Return the [x, y] coordinate for the center point of the cell that contains the specified text.  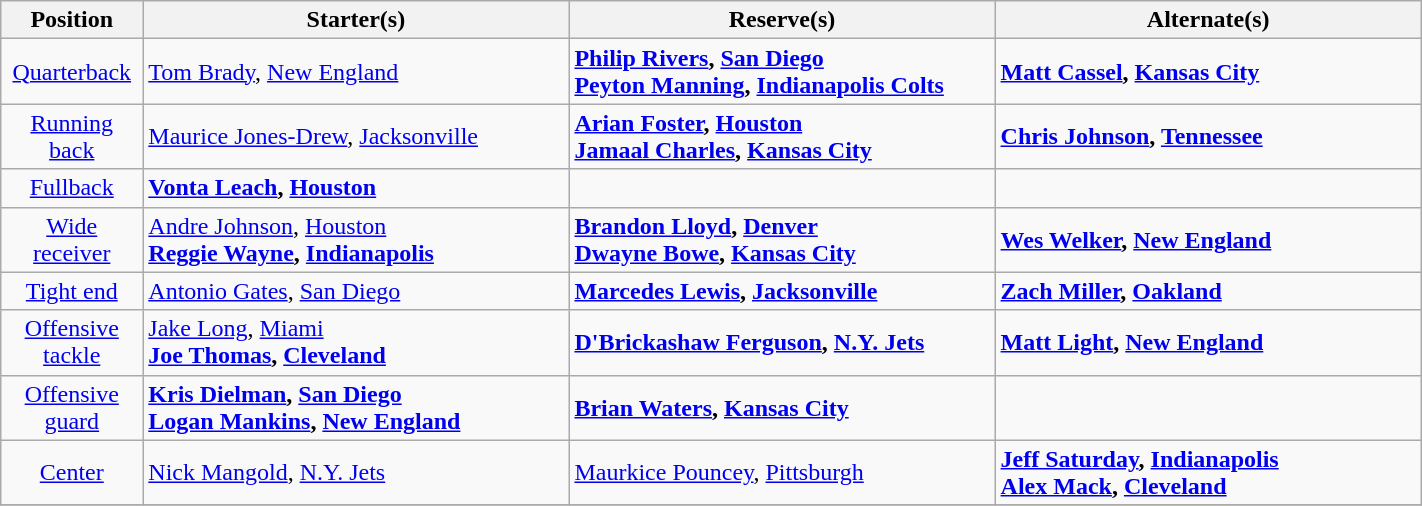
Antonio Gates, San Diego [356, 291]
Kris Dielman, San Diego Logan Mankins, New England [356, 408]
Starter(s) [356, 20]
Offensive guard [72, 408]
Jake Long, Miami Joe Thomas, Cleveland [356, 342]
Tight end [72, 291]
Alternate(s) [1208, 20]
D'Brickashaw Ferguson, N.Y. Jets [782, 342]
Tom Brady, New England [356, 72]
Philip Rivers, San Diego Peyton Manning, Indianapolis Colts [782, 72]
Zach Miller, Oakland [1208, 291]
Brandon Lloyd, Denver Dwayne Bowe, Kansas City [782, 240]
Quarterback [72, 72]
Andre Johnson, Houston Reggie Wayne, Indianapolis [356, 240]
Matt Light, New England [1208, 342]
Nick Mangold, N.Y. Jets [356, 472]
Running back [72, 136]
Fullback [72, 188]
Jeff Saturday, Indianapolis Alex Mack, Cleveland [1208, 472]
Reserve(s) [782, 20]
Chris Johnson, Tennessee [1208, 136]
Vonta Leach, Houston [356, 188]
Wide receiver [72, 240]
Center [72, 472]
Offensive tackle [72, 342]
Brian Waters, Kansas City [782, 408]
Maurice Jones-Drew, Jacksonville [356, 136]
Position [72, 20]
Maurkice Pouncey, Pittsburgh [782, 472]
Arian Foster, Houston Jamaal Charles, Kansas City [782, 136]
Marcedes Lewis, Jacksonville [782, 291]
Wes Welker, New England [1208, 240]
Matt Cassel, Kansas City [1208, 72]
